Output the [x, y] coordinate of the center of the cell containing the given text.  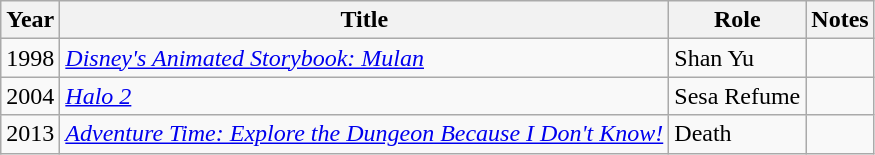
2013 [30, 134]
Disney's Animated Storybook: Mulan [364, 58]
Role [738, 20]
Notes [840, 20]
Death [738, 134]
Halo 2 [364, 96]
1998 [30, 58]
2004 [30, 96]
Title [364, 20]
Sesa Refume [738, 96]
Adventure Time: Explore the Dungeon Because I Don't Know! [364, 134]
Shan Yu [738, 58]
Year [30, 20]
